Pinpoint the cell where the given text exists, returning its (x, y) midpoint coordinate. 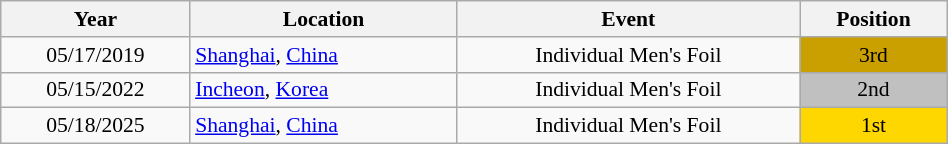
1st (874, 126)
Location (324, 19)
Incheon, Korea (324, 90)
2nd (874, 90)
Event (628, 19)
05/17/2019 (96, 55)
05/15/2022 (96, 90)
3rd (874, 55)
Year (96, 19)
05/18/2025 (96, 126)
Position (874, 19)
